Return the [X, Y] coordinate for the center point of the cell that contains the specified text.  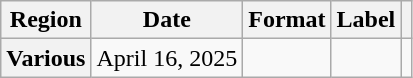
Label [366, 20]
Format [287, 20]
Date [167, 20]
Region [46, 20]
April 16, 2025 [167, 58]
Various [46, 58]
